Detect which cell encompasses the target text, then output its [X, Y] center coordinate. 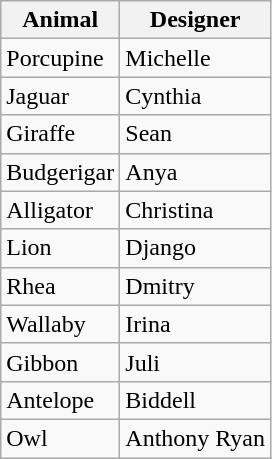
Lion [60, 248]
Animal [60, 20]
Antelope [60, 400]
Gibbon [60, 362]
Sean [196, 134]
Irina [196, 324]
Michelle [196, 58]
Christina [196, 210]
Porcupine [60, 58]
Rhea [60, 286]
Owl [60, 438]
Wallaby [60, 324]
Anthony Ryan [196, 438]
Giraffe [60, 134]
Dmitry [196, 286]
Budgerigar [60, 172]
Django [196, 248]
Designer [196, 20]
Anya [196, 172]
Jaguar [60, 96]
Cynthia [196, 96]
Alligator [60, 210]
Biddell [196, 400]
Juli [196, 362]
